For the text-containing cell, return its midpoint in [X, Y] coordinate format. 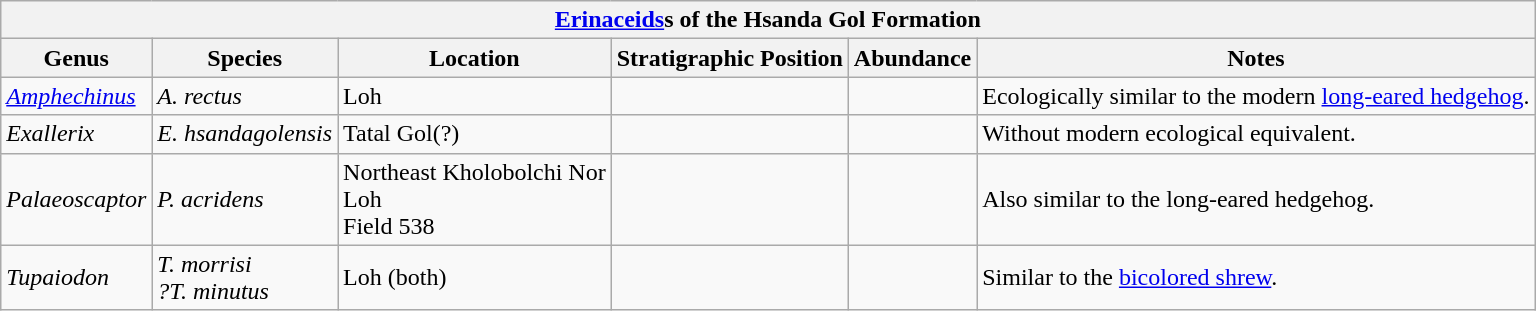
Notes [1256, 58]
A. rectus [245, 96]
P. acridens [245, 199]
Loh (both) [475, 278]
Exallerix [76, 134]
Also similar to the long-eared hedgehog. [1256, 199]
Without modern ecological equivalent. [1256, 134]
E. hsandagolensis [245, 134]
T. morrisi?T. minutus [245, 278]
Similar to the bicolored shrew. [1256, 278]
Loh [475, 96]
Amphechinus [76, 96]
Tatal Gol(?) [475, 134]
Abundance [912, 58]
Palaeoscaptor [76, 199]
Northeast Kholobolchi NorLohField 538 [475, 199]
Erinaceidss of the Hsanda Gol Formation [768, 20]
Genus [76, 58]
Species [245, 58]
Stratigraphic Position [730, 58]
Ecologically similar to the modern long-eared hedgehog. [1256, 96]
Location [475, 58]
Tupaiodon [76, 278]
